Pinpoint the cell where the given text exists, returning its [X, Y] midpoint coordinate. 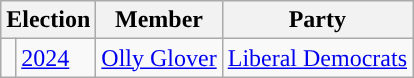
Party [317, 20]
Liberal Democrats [317, 58]
Election [48, 20]
2024 [56, 58]
Olly Glover [159, 58]
Member [159, 20]
